From the cell containing the given text, extract its center point as [x, y] coordinate. 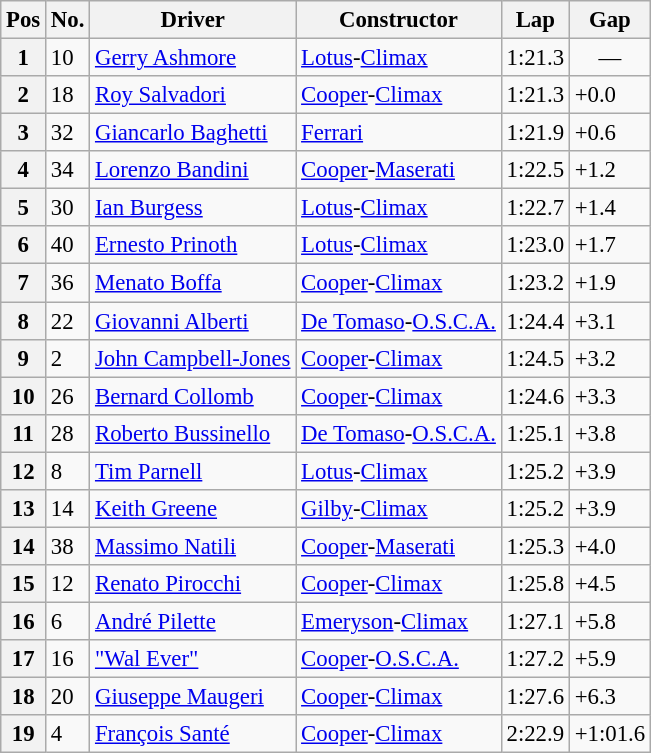
— [610, 58]
1 [24, 58]
+0.0 [610, 95]
+1.7 [610, 245]
Cooper-O.S.C.A. [398, 659]
Bernard Collomb [193, 396]
1:25.8 [535, 584]
Pos [24, 20]
John Campbell-Jones [193, 358]
+0.6 [610, 133]
3 [24, 133]
+3.1 [610, 321]
1:24.4 [535, 321]
20 [68, 697]
Ferrari [398, 133]
+1.4 [610, 208]
Lorenzo Bandini [193, 170]
Gilby-Climax [398, 509]
+3.8 [610, 433]
Roberto Bussinello [193, 433]
7 [24, 283]
13 [24, 509]
Keith Greene [193, 509]
2:22.9 [535, 734]
+5.9 [610, 659]
38 [68, 546]
Emeryson-Climax [398, 621]
+4.5 [610, 584]
19 [24, 734]
36 [68, 283]
11 [24, 433]
Constructor [398, 20]
1:22.5 [535, 170]
40 [68, 245]
1:23.2 [535, 283]
1:27.2 [535, 659]
Lap [535, 20]
1:22.7 [535, 208]
+3.2 [610, 358]
26 [68, 396]
Massimo Natili [193, 546]
No. [68, 20]
32 [68, 133]
"Wal Ever" [193, 659]
5 [24, 208]
André Pilette [193, 621]
9 [24, 358]
+1.2 [610, 170]
Renato Pirocchi [193, 584]
1:21.9 [535, 133]
17 [24, 659]
+1.9 [610, 283]
Driver [193, 20]
+4.0 [610, 546]
15 [24, 584]
+6.3 [610, 697]
Giancarlo Baghetti [193, 133]
Ian Burgess [193, 208]
1:27.1 [535, 621]
Giuseppe Maugeri [193, 697]
Roy Salvadori [193, 95]
1:25.1 [535, 433]
Giovanni Alberti [193, 321]
+1:01.6 [610, 734]
1:23.0 [535, 245]
28 [68, 433]
+3.3 [610, 396]
François Santé [193, 734]
Gap [610, 20]
1:25.3 [535, 546]
Menato Boffa [193, 283]
1:24.6 [535, 396]
1:27.6 [535, 697]
34 [68, 170]
Tim Parnell [193, 471]
Gerry Ashmore [193, 58]
Ernesto Prinoth [193, 245]
1:24.5 [535, 358]
+5.8 [610, 621]
22 [68, 321]
30 [68, 208]
